Provide the [x, y] coordinate of the cell's center where the given text is located.  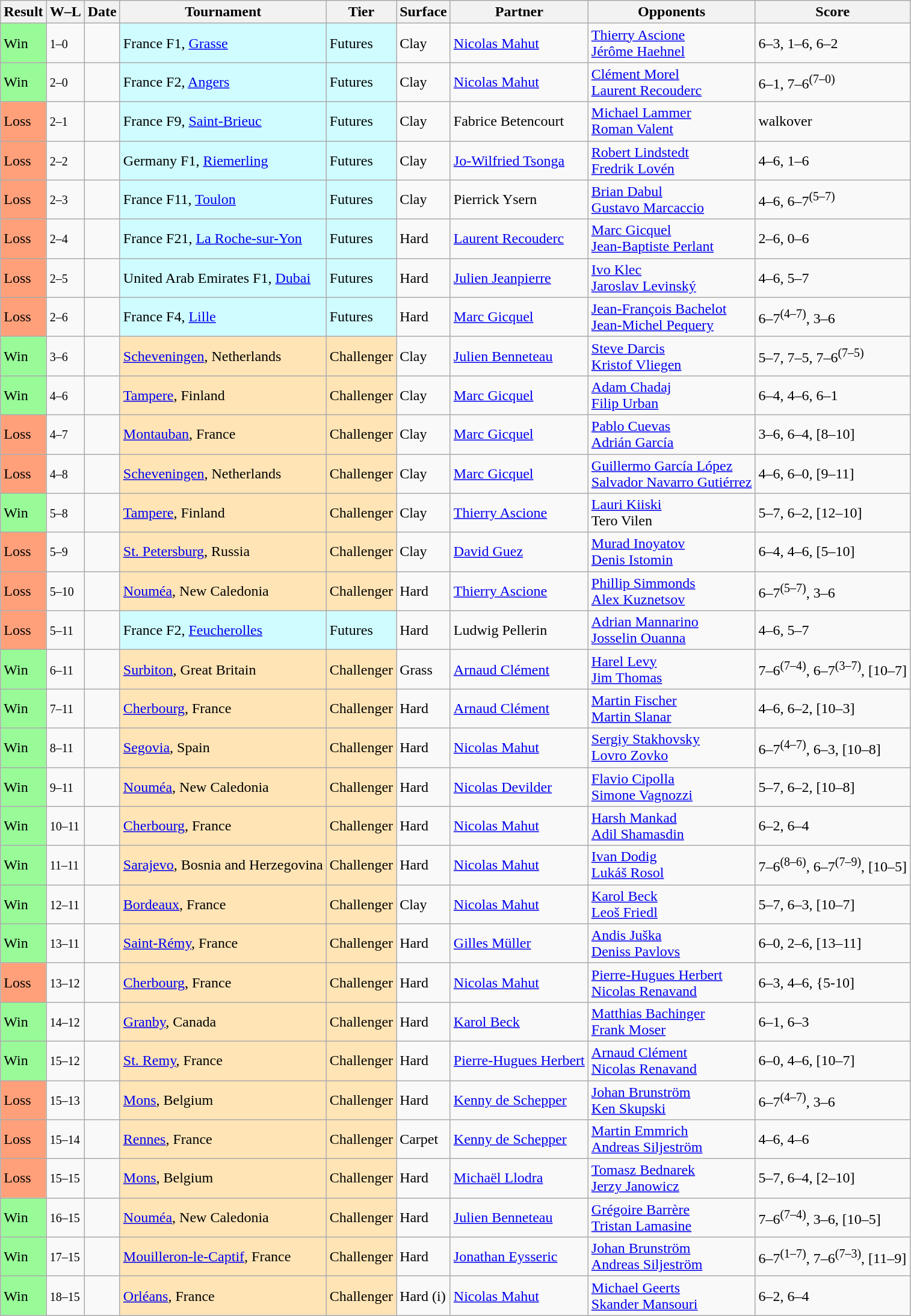
Marc Gicquel Jean-Baptiste Perlant [672, 238]
6–7(4–7), 6–3, [10–8] [833, 747]
Montauban, France [223, 434]
Saint-Rémy, France [223, 944]
Michael Geerts Skander Mansouri [672, 1296]
7–6(7–4), 6–7(3–7), [10–7] [833, 669]
Matthias Bachinger Frank Moser [672, 1022]
9–11 [65, 787]
6–1, 7–6(7–0) [833, 82]
Nicolas Devilder [519, 787]
2–0 [65, 82]
2–6, 0–6 [833, 238]
Johan Brunström Andreas Siljeström [672, 1256]
Adam Chadaj Filip Urban [672, 395]
8–11 [65, 747]
David Guez [519, 552]
Harel Levy Jim Thomas [672, 669]
Arnaud Clément Nicolas Renavand [672, 1060]
Tier [361, 12]
W–L [65, 12]
3–6 [65, 356]
1–0 [65, 43]
Clément Morel Laurent Recouderc [672, 82]
Result [23, 12]
6–7(5–7), 3–6 [833, 591]
Fabrice Betencourt [519, 122]
Ludwig Pellerin [519, 631]
Michaël Llodra [519, 1178]
France F11, Toulon [223, 200]
Jonathan Eysseric [519, 1256]
4–6, 6–7(5–7) [833, 200]
France F9, Saint-Brieuc [223, 122]
4–8 [65, 473]
6–0, 2–6, [13–11] [833, 944]
Jo-Wilfried Tsonga [519, 160]
Granby, Canada [223, 1022]
5–9 [65, 552]
Carpet [424, 1140]
Tournament [223, 12]
Pierrick Ysern [519, 200]
Brian Dabul Gustavo Marcaccio [672, 200]
Johan Brunström Ken Skupski [672, 1100]
5–7, 6–3, [10–7] [833, 904]
Harsh Mankad Adil Shamasdin [672, 826]
Surface [424, 12]
France F21, La Roche-sur-Yon [223, 238]
11–11 [65, 865]
4–6, 1–6 [833, 160]
4–6, 6–2, [10–3] [833, 709]
4–6, 6–0, [9–11] [833, 473]
Steve Darcis Kristof Vliegen [672, 356]
Jean-François Bachelot Jean-Michel Pequery [672, 317]
Partner [519, 12]
Robert Lindstedt Fredrik Lovén [672, 160]
4–6 [65, 395]
5–7, 6–2, [12–10] [833, 513]
6–4, 4–6, 6–1 [833, 395]
Martin Emmrich Andreas Siljeström [672, 1140]
Ivan Dodig Lukáš Rosol [672, 865]
Sarajevo, Bosnia and Herzegovina [223, 865]
15–15 [65, 1178]
Thierry Ascione Jérôme Haehnel [672, 43]
15–12 [65, 1060]
2–1 [65, 122]
Laurent Recouderc [519, 238]
St. Petersburg, Russia [223, 552]
Michael Lammer Roman Valent [672, 122]
3–6, 6–4, [8–10] [833, 434]
France F2, Angers [223, 82]
13–11 [65, 944]
16–15 [65, 1218]
walkover [833, 122]
France F1, Grasse [223, 43]
Karol Beck Leoš Friedl [672, 904]
2–2 [65, 160]
Tomasz Bednarek Jerzy Janowicz [672, 1178]
Sergiy Stakhovsky Lovro Zovko [672, 747]
Rennes, France [223, 1140]
Grégoire Barrère Tristan Lamasine [672, 1218]
Murad Inoyatov Denis Istomin [672, 552]
12–11 [65, 904]
5–7, 6–2, [10–8] [833, 787]
France F4, Lille [223, 317]
Karol Beck [519, 1022]
Germany F1, Riemerling [223, 160]
5–11 [65, 631]
Guillermo García López Salvador Navarro Gutiérrez [672, 473]
15–14 [65, 1140]
Andis Juška Deniss Pavlovs [672, 944]
Bordeaux, France [223, 904]
6–1, 6–3 [833, 1022]
2–4 [65, 238]
Pierre-Hugues Herbert Nicolas Renavand [672, 982]
Phillip Simmonds Alex Kuznetsov [672, 591]
Gilles Müller [519, 944]
15–13 [65, 1100]
6–7(1–7), 7–6(7–3), [11–9] [833, 1256]
18–15 [65, 1296]
Grass [424, 669]
United Arab Emirates F1, Dubai [223, 278]
17–15 [65, 1256]
Opponents [672, 12]
St. Remy, France [223, 1060]
Flavio Cipolla Simone Vagnozzi [672, 787]
7–6(8–6), 6–7(7–9), [10–5] [833, 865]
5–7, 7–5, 7–6(7–5) [833, 356]
Surbiton, Great Britain [223, 669]
7–6(7–4), 3–6, [10–5] [833, 1218]
7–11 [65, 709]
Ivo Klec Jaroslav Levinský [672, 278]
Martin Fischer Martin Slanar [672, 709]
10–11 [65, 826]
4–6, 4–6 [833, 1140]
5–10 [65, 591]
Hard (i) [424, 1296]
6–3, 1–6, 6–2 [833, 43]
6–11 [65, 669]
13–12 [65, 982]
4–7 [65, 434]
5–8 [65, 513]
Pierre-Hugues Herbert [519, 1060]
6–3, 4–6, {5-10] [833, 982]
5–7, 6–4, [2–10] [833, 1178]
2–6 [65, 317]
Pablo Cuevas Adrián García [672, 434]
6–0, 4–6, [10–7] [833, 1060]
Score [833, 12]
2–5 [65, 278]
2–3 [65, 200]
France F2, Feucherolles [223, 631]
Date [102, 12]
14–12 [65, 1022]
Orléans, France [223, 1296]
Lauri Kiiski Tero Vilen [672, 513]
Adrian Mannarino Josselin Ouanna [672, 631]
Julien Jeanpierre [519, 278]
Mouilleron-le-Captif, France [223, 1256]
Segovia, Spain [223, 747]
6–4, 4–6, [5–10] [833, 552]
